Find where the given text appears and provide that cell's center as [x, y] coordinate. 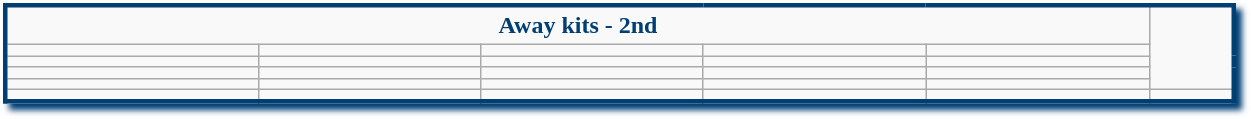
Away kits - 2nd [577, 25]
